Search for the cell housing the specified text and yield its (X, Y) center coordinate. 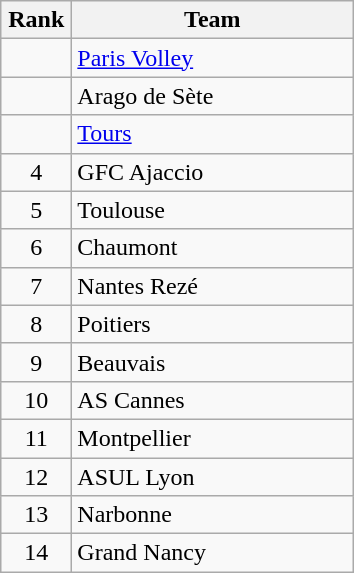
Toulouse (212, 210)
12 (36, 477)
Tours (212, 134)
5 (36, 210)
7 (36, 286)
Poitiers (212, 324)
Arago de Sète (212, 96)
GFC Ajaccio (212, 172)
Beauvais (212, 362)
Team (212, 20)
Rank (36, 20)
Montpellier (212, 438)
14 (36, 553)
9 (36, 362)
Grand Nancy (212, 553)
ASUL Lyon (212, 477)
Narbonne (212, 515)
AS Cannes (212, 400)
Chaumont (212, 248)
10 (36, 400)
8 (36, 324)
Paris Volley (212, 58)
Nantes Rezé (212, 286)
4 (36, 172)
11 (36, 438)
13 (36, 515)
6 (36, 248)
